For the text-containing cell, return its midpoint in (x, y) coordinate format. 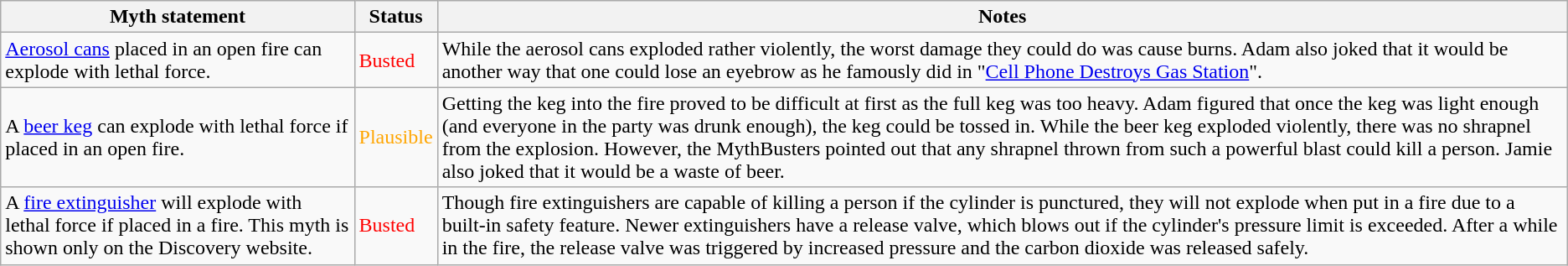
Myth statement (178, 17)
A fire extinguisher will explode with lethal force if placed in a fire. This myth is shown only on the Discovery website. (178, 226)
A beer keg can explode with lethal force if placed in an open fire. (178, 138)
Plausible (395, 138)
Aerosol cans placed in an open fire can explode with lethal force. (178, 60)
Notes (1002, 17)
Status (395, 17)
